From the cell containing the given text, extract its center point as [x, y] coordinate. 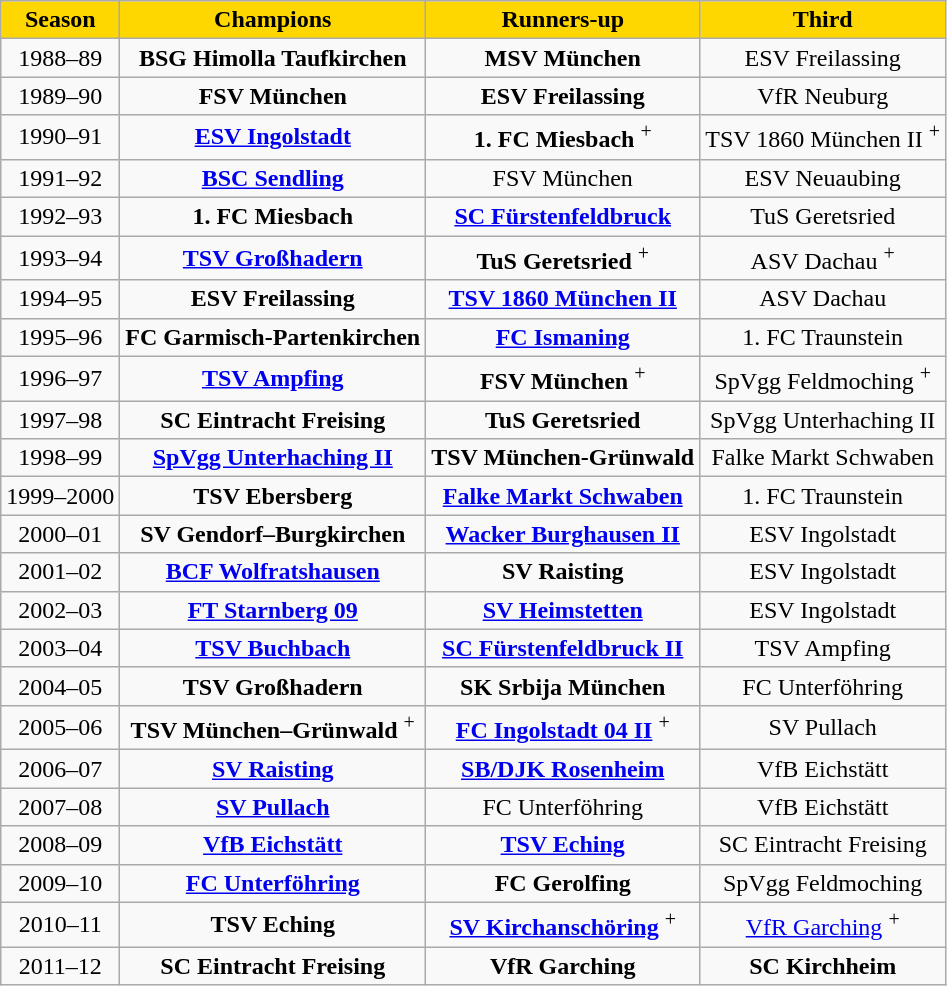
Wacker Burghausen II [563, 534]
FSV München + [563, 378]
SC Fürstenfeldbruck II [563, 648]
TSV München–Grünwald + [273, 728]
BCF Wolfratshausen [273, 572]
BSC Sendling [273, 178]
2002–03 [60, 610]
1997–98 [60, 420]
2005–06 [60, 728]
2006–07 [60, 769]
1995–96 [60, 337]
SV Kirchanschöring + [563, 924]
Runners-up [563, 20]
1989–90 [60, 96]
2009–10 [60, 883]
1. FC Miesbach [273, 217]
1999–2000 [60, 496]
SV Heimstetten [563, 610]
1. FC Miesbach + [563, 138]
MSV München [563, 58]
VfR Neuburg [823, 96]
FT Starnberg 09 [273, 610]
FC Ingolstadt 04 II + [563, 728]
SC Fürstenfeldbruck [563, 217]
Champions [273, 20]
2011–12 [60, 966]
ESV Neuaubing [823, 178]
2008–09 [60, 845]
VfR Garching [563, 966]
SC Kirchheim [823, 966]
1991–92 [60, 178]
FC Gerolfing [563, 883]
TSV Buchbach [273, 648]
TSV Ebersberg [273, 496]
1993–94 [60, 258]
2010–11 [60, 924]
1994–95 [60, 299]
1996–97 [60, 378]
ASV Dachau + [823, 258]
Season [60, 20]
ASV Dachau [823, 299]
TuS Geretsried + [563, 258]
SB/DJK Rosenheim [563, 769]
FC Ismaning [563, 337]
SpVgg Feldmoching + [823, 378]
Third [823, 20]
2007–08 [60, 807]
TSV 1860 München II [563, 299]
TSV 1860 München II + [823, 138]
1992–93 [60, 217]
2003–04 [60, 648]
2004–05 [60, 686]
1988–89 [60, 58]
2000–01 [60, 534]
SK Srbija München [563, 686]
2001–02 [60, 572]
VfR Garching + [823, 924]
1998–99 [60, 458]
SV Gendorf–Burgkirchen [273, 534]
BSG Himolla Taufkirchen [273, 58]
1990–91 [60, 138]
SpVgg Feldmoching [823, 883]
FC Garmisch-Partenkirchen [273, 337]
TSV München-Grünwald [563, 458]
